Return [X, Y] of the center of cell containing provided text 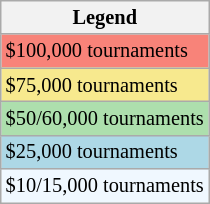
$25,000 tournaments [105, 152]
$50/60,000 tournaments [105, 118]
Legend [105, 17]
$10/15,000 tournaments [105, 186]
$100,000 tournaments [105, 51]
$75,000 tournaments [105, 85]
